Search for the cell housing the specified text and yield its (X, Y) center coordinate. 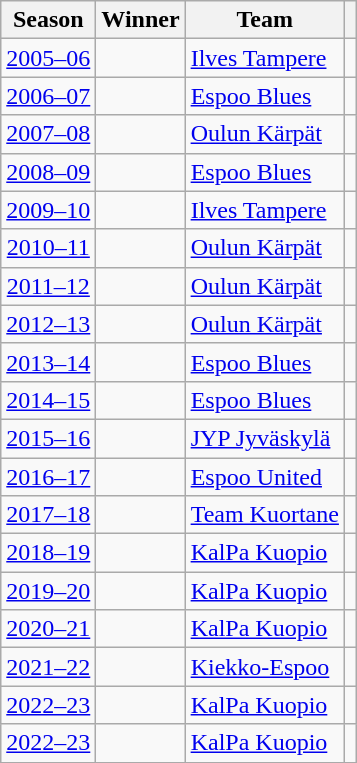
Team Kuortane (264, 515)
2011–12 (48, 286)
2005–06 (48, 58)
Season (48, 20)
2018–19 (48, 553)
JYP Jyväskylä (264, 438)
2016–17 (48, 477)
2008–09 (48, 172)
Winner (140, 20)
2019–20 (48, 591)
2017–18 (48, 515)
2010–11 (48, 248)
Kiekko-Espoo (264, 667)
2006–07 (48, 96)
2007–08 (48, 134)
2013–14 (48, 362)
2014–15 (48, 400)
Team (264, 20)
2020–21 (48, 629)
2009–10 (48, 210)
2012–13 (48, 324)
2015–16 (48, 438)
2021–22 (48, 667)
Espoo United (264, 477)
